Scan for the cell matching the given text and deliver its (x, y) coordinate at center. 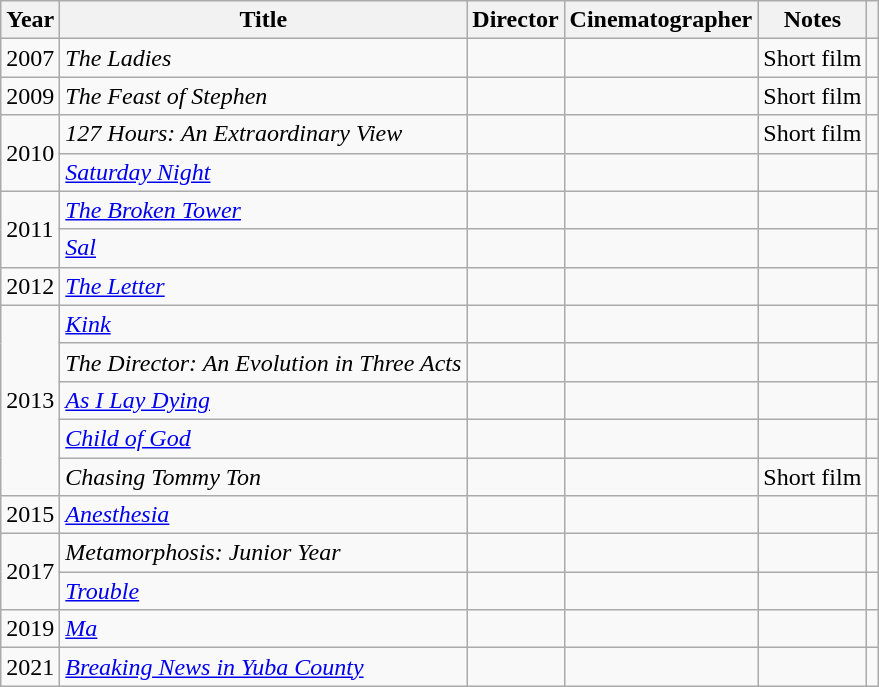
Ma (264, 629)
Metamorphosis: Junior Year (264, 553)
The Ladies (264, 58)
Title (264, 20)
Sal (264, 248)
Chasing Tommy Ton (264, 477)
Breaking News in Yuba County (264, 667)
2007 (30, 58)
2019 (30, 629)
2021 (30, 667)
The Letter (264, 286)
2011 (30, 229)
2009 (30, 96)
2015 (30, 515)
2010 (30, 153)
The Director: An Evolution in Three Acts (264, 362)
Child of God (264, 438)
Year (30, 20)
2012 (30, 286)
Notes (812, 20)
Cinematographer (661, 20)
127 Hours: An Extraordinary View (264, 134)
Director (516, 20)
The Feast of Stephen (264, 96)
Saturday Night (264, 172)
Trouble (264, 591)
Anesthesia (264, 515)
The Broken Tower (264, 210)
As I Lay Dying (264, 400)
Kink (264, 324)
2017 (30, 572)
2013 (30, 400)
